Scan for the cell matching the given text and deliver its [x, y] coordinate at center. 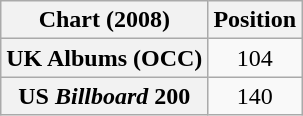
Chart (2008) [104, 20]
104 [255, 58]
140 [255, 96]
Position [255, 20]
UK Albums (OCC) [104, 58]
US Billboard 200 [104, 96]
